Find where the given text appears and provide that cell's center as [X, Y] coordinate. 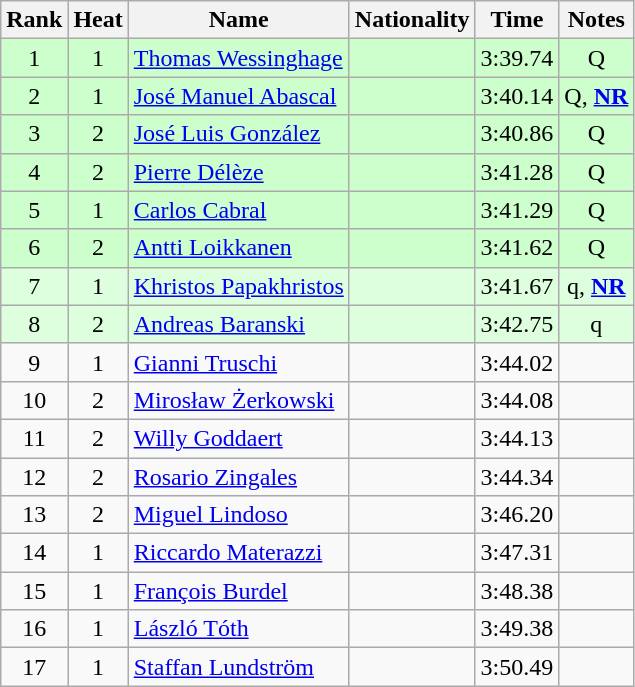
Miguel Lindoso [238, 515]
Khristos Papakhristos [238, 286]
3:44.34 [517, 477]
3:39.74 [517, 58]
4 [34, 172]
Antti Loikkanen [238, 248]
Staffan Lundström [238, 667]
Rank [34, 20]
q [596, 324]
Rosario Zingales [238, 477]
8 [34, 324]
13 [34, 515]
12 [34, 477]
Time [517, 20]
Riccardo Materazzi [238, 553]
3 [34, 134]
3:40.14 [517, 96]
Name [238, 20]
José Luis González [238, 134]
5 [34, 210]
Gianni Truschi [238, 362]
6 [34, 248]
Mirosław Żerkowski [238, 400]
3:42.75 [517, 324]
Thomas Wessinghage [238, 58]
Nationality [412, 20]
14 [34, 553]
Willy Goddaert [238, 438]
3:44.02 [517, 362]
Carlos Cabral [238, 210]
3:46.20 [517, 515]
László Tóth [238, 629]
3:44.08 [517, 400]
3:47.31 [517, 553]
3:44.13 [517, 438]
3:50.49 [517, 667]
16 [34, 629]
10 [34, 400]
q, NR [596, 286]
Notes [596, 20]
François Burdel [238, 591]
Heat [98, 20]
17 [34, 667]
Q, NR [596, 96]
Pierre Délèze [238, 172]
7 [34, 286]
José Manuel Abascal [238, 96]
3:41.62 [517, 248]
3:41.28 [517, 172]
9 [34, 362]
Andreas Baranski [238, 324]
3:41.29 [517, 210]
3:40.86 [517, 134]
11 [34, 438]
15 [34, 591]
3:49.38 [517, 629]
3:48.38 [517, 591]
3:41.67 [517, 286]
